Output the (X, Y) coordinate of the center of the cell containing the given text.  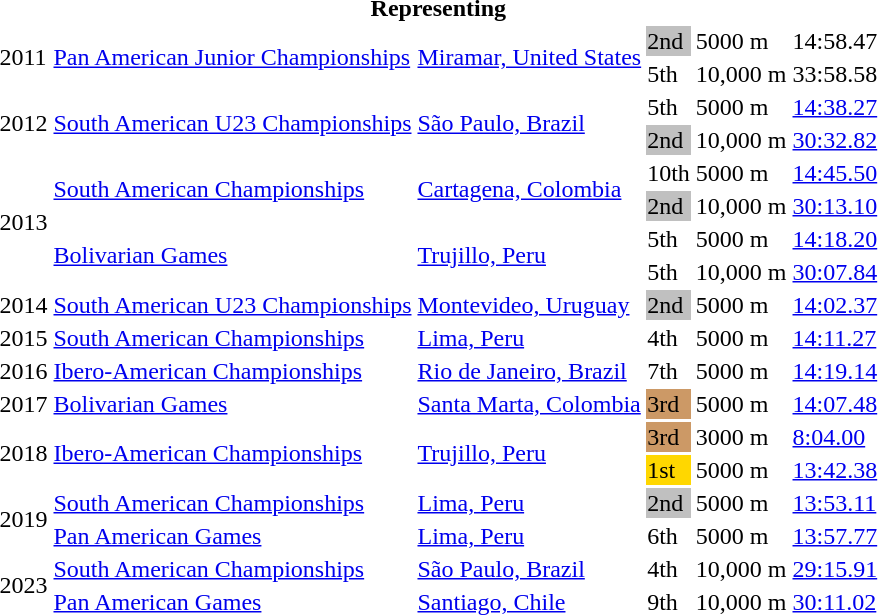
10th (669, 173)
7th (669, 371)
Santa Marta, Colombia (530, 404)
Montevideo, Uruguay (530, 305)
3000 m (741, 437)
Rio de Janeiro, Brazil (530, 371)
1st (669, 470)
Miramar, United States (530, 58)
Pan American Games (232, 536)
6th (669, 536)
Pan American Junior Championships (232, 58)
Cartagena, Colombia (530, 190)
